Find where the given text appears and provide that cell's center as (X, Y) coordinate. 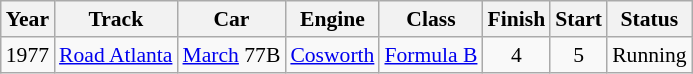
Formula B (430, 55)
March 77B (231, 55)
Running (649, 55)
Road Atlanta (116, 55)
Cosworth (332, 55)
Car (231, 19)
Track (116, 19)
Finish (517, 19)
Class (430, 19)
1977 (28, 55)
4 (517, 55)
Engine (332, 19)
Start (578, 19)
5 (578, 55)
Status (649, 19)
Year (28, 19)
